Determine the (X, Y) coordinate at the center of the cell enclosing the given text.  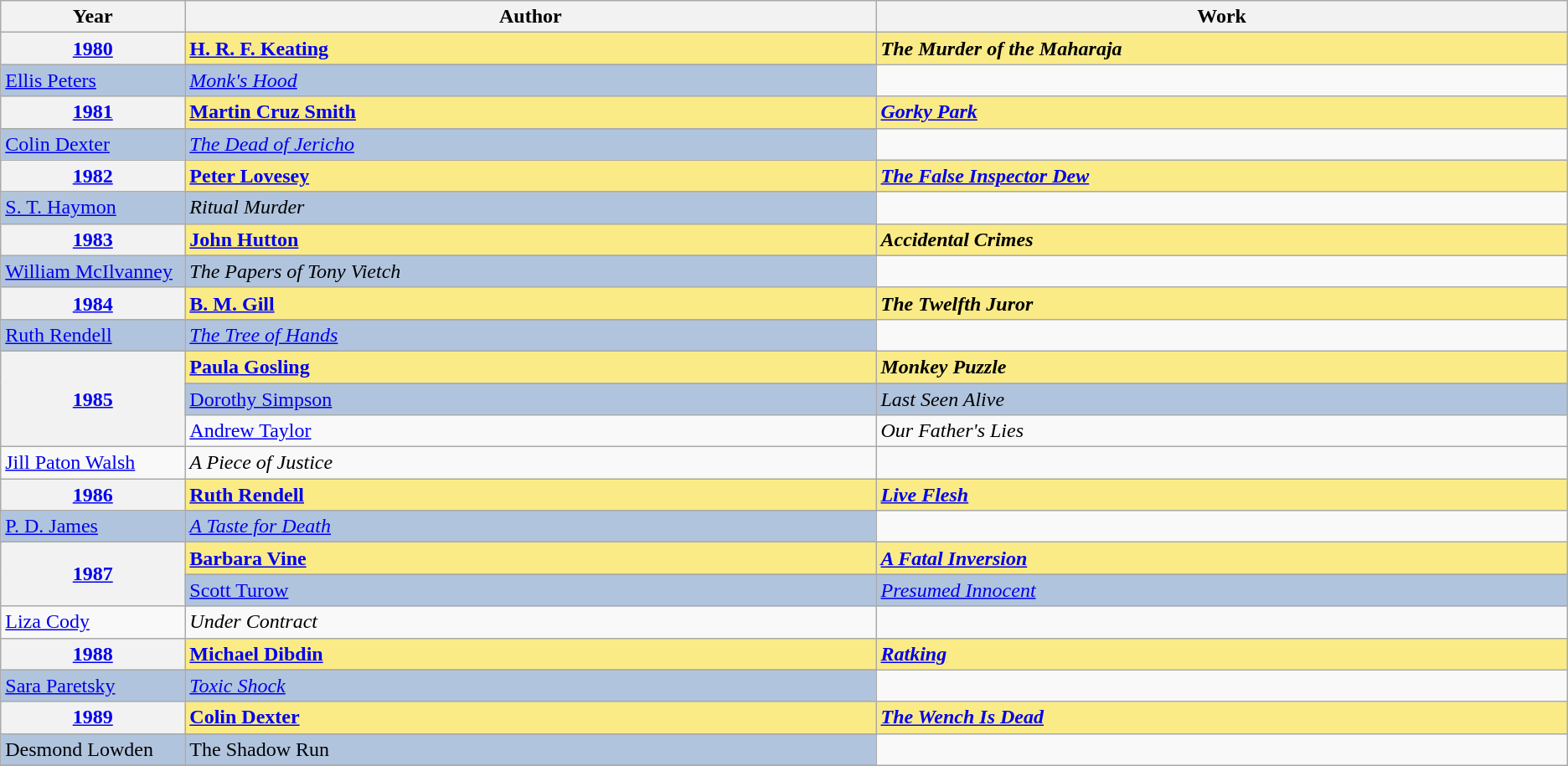
Liza Cody (93, 622)
Under Contract (531, 622)
1984 (93, 303)
Ellis Peters (93, 80)
A Taste for Death (531, 527)
1983 (93, 239)
1988 (93, 654)
Monkey Puzzle (1221, 367)
Presumed Innocent (1221, 590)
B. M. Gill (531, 303)
A Piece of Justice (531, 463)
Accidental Crimes (1221, 239)
The Dead of Jericho (531, 144)
Last Seen Alive (1221, 399)
Desmond Lowden (93, 749)
1986 (93, 495)
William McIlvanney (93, 271)
Peter Lovesey (531, 176)
Ritual Murder (531, 208)
Martin Cruz Smith (531, 112)
1980 (93, 49)
Work (1221, 17)
John Hutton (531, 239)
Author (531, 17)
1981 (93, 112)
Our Father's Lies (1221, 431)
1989 (93, 717)
Dorothy Simpson (531, 399)
The False Inspector Dew (1221, 176)
Year (93, 17)
Barbara Vine (531, 558)
The Tree of Hands (531, 335)
A Fatal Inversion (1221, 558)
P. D. James (93, 527)
The Twelfth Juror (1221, 303)
1985 (93, 398)
Paula Gosling (531, 367)
Andrew Taylor (531, 431)
The Shadow Run (531, 749)
Live Flesh (1221, 495)
Monk's Hood (531, 80)
Jill Paton Walsh (93, 463)
S. T. Haymon (93, 208)
Scott Turow (531, 590)
H. R. F. Keating (531, 49)
The Papers of Tony Vietch (531, 271)
1987 (93, 574)
Michael Dibdin (531, 654)
Sara Paretsky (93, 686)
Ratking (1221, 654)
The Wench Is Dead (1221, 717)
Gorky Park (1221, 112)
1982 (93, 176)
Toxic Shock (531, 686)
The Murder of the Maharaja (1221, 49)
